From the cell containing the given text, extract its center point as [x, y] coordinate. 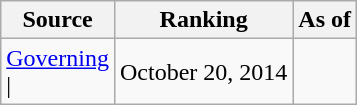
Ranking [203, 20]
October 20, 2014 [203, 72]
Governing| [58, 72]
Source [58, 20]
As of [325, 20]
